Locate the cell with the specified text and output its (X, Y) center coordinate. 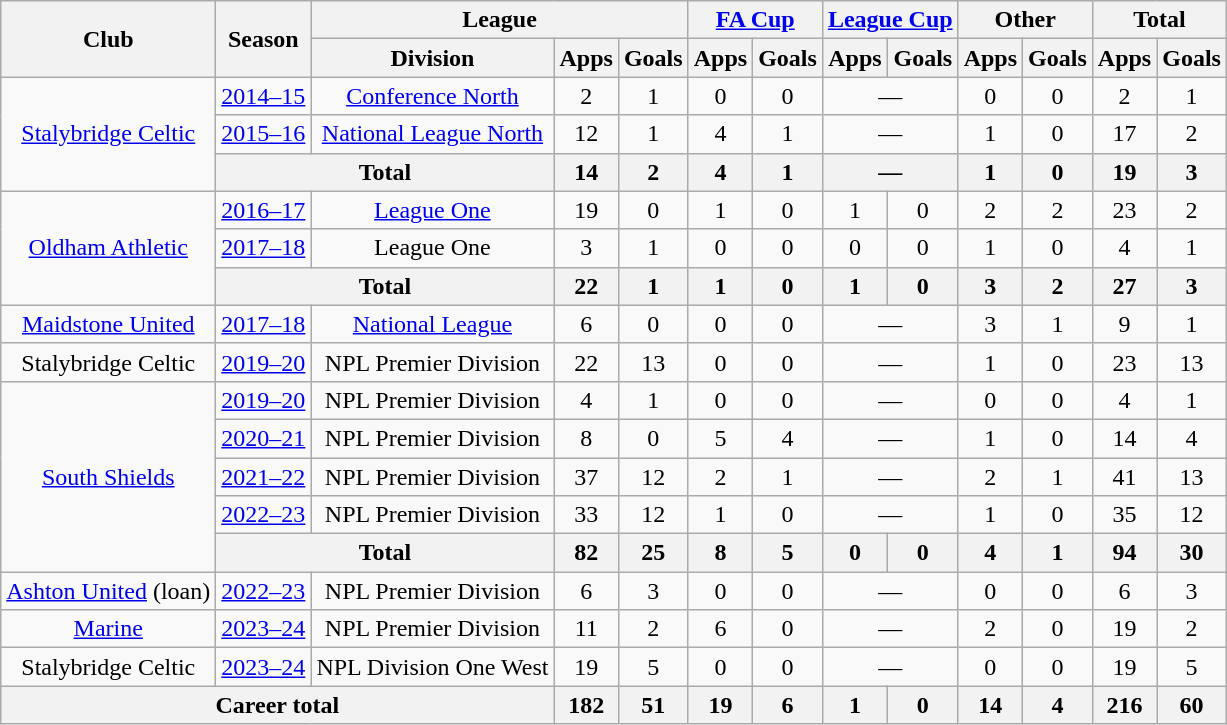
37 (586, 477)
9 (1124, 324)
2014–15 (264, 96)
2015–16 (264, 134)
Ashton United (loan) (108, 591)
216 (1124, 705)
51 (653, 705)
27 (1124, 286)
94 (1124, 553)
25 (653, 553)
Maidstone United (108, 324)
2021–22 (264, 477)
17 (1124, 134)
Marine (108, 629)
182 (586, 705)
National League (432, 324)
Career total (278, 705)
National League North (432, 134)
South Shields (108, 476)
Oldham Athletic (108, 248)
35 (1124, 515)
33 (586, 515)
Division (432, 58)
Club (108, 39)
11 (586, 629)
FA Cup (755, 20)
League (500, 20)
League Cup (890, 20)
2016–17 (264, 210)
82 (586, 553)
30 (1192, 553)
NPL Division One West (432, 667)
Season (264, 39)
Conference North (432, 96)
Other (1025, 20)
60 (1192, 705)
41 (1124, 477)
2020–21 (264, 438)
